Search for the cell housing the specified text and yield its (X, Y) center coordinate. 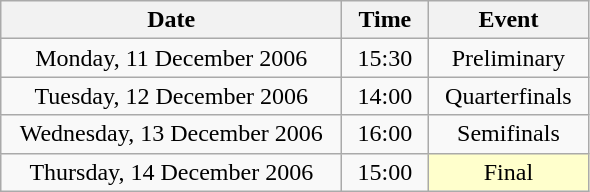
Quarterfinals (508, 96)
16:00 (385, 134)
14:00 (385, 96)
Event (508, 20)
Semifinals (508, 134)
15:00 (385, 172)
Date (172, 20)
Monday, 11 December 2006 (172, 58)
Tuesday, 12 December 2006 (172, 96)
Thursday, 14 December 2006 (172, 172)
Final (508, 172)
Preliminary (508, 58)
15:30 (385, 58)
Wednesday, 13 December 2006 (172, 134)
Time (385, 20)
